Output the (X, Y) coordinate of the center of the cell containing the given text.  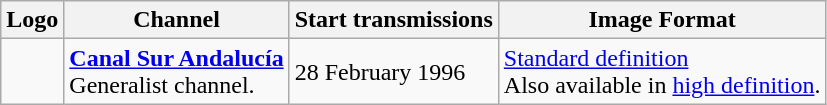
Start transmissions (394, 20)
Channel (176, 20)
28 February 1996 (394, 72)
Image Format (662, 20)
Logo (32, 20)
Canal Sur AndalucíaGeneralist channel. (176, 72)
Standard definitionAlso available in high definition. (662, 72)
